Return the [X, Y] coordinate for the center point of the cell that contains the specified text.  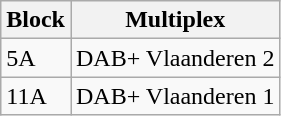
11A [36, 96]
DAB+ Vlaanderen 1 [174, 96]
DAB+ Vlaanderen 2 [174, 58]
5A [36, 58]
Block [36, 20]
Multiplex [174, 20]
